Return [X, Y] of the center of cell containing provided text 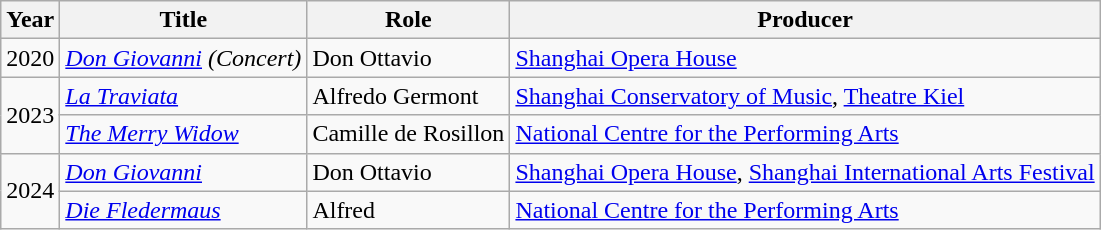
Alfred [408, 210]
Title [184, 20]
Alfredo Germont [408, 96]
Producer [805, 20]
Shanghai Opera House [805, 58]
La Traviata [184, 96]
Die Fledermaus [184, 210]
Shanghai Conservatory of Music, Theatre Kiel [805, 96]
2023 [30, 115]
2020 [30, 58]
Don Giovanni [184, 172]
2024 [30, 191]
Role [408, 20]
The Merry Widow [184, 134]
Don Giovanni (Concert) [184, 58]
Camille de Rosillon [408, 134]
Year [30, 20]
Shanghai Opera House, Shanghai International Arts Festival [805, 172]
